For the text-containing cell, return its midpoint in [X, Y] coordinate format. 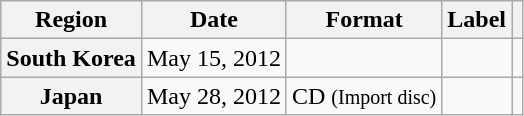
CD (Import disc) [364, 96]
Label [477, 20]
May 15, 2012 [214, 58]
Region [72, 20]
Format [364, 20]
May 28, 2012 [214, 96]
South Korea [72, 58]
Date [214, 20]
Japan [72, 96]
